Return the (x, y) coordinate for the center point of the cell that contains the specified text.  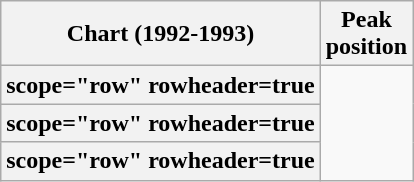
Peakposition (366, 34)
Chart (1992-1993) (160, 34)
